Extract the (X, Y) coordinate from the center of the cell holding the provided text.  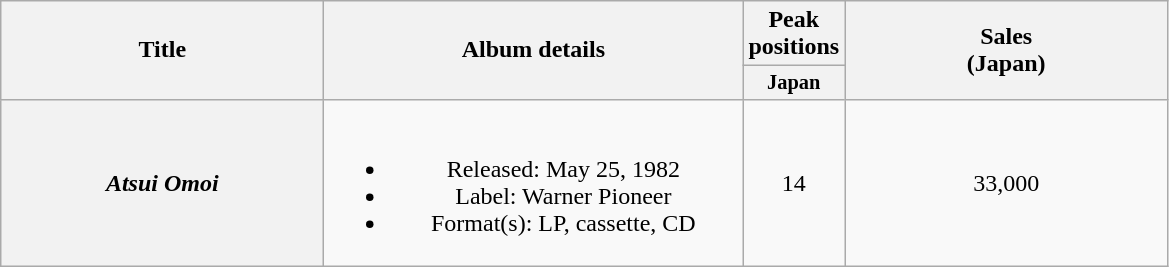
33,000 (1006, 182)
Album details (534, 50)
Atsui Omoi (162, 182)
Released: May 25, 1982Label: Warner PioneerFormat(s): LP, cassette, CD (534, 182)
Peak positions (794, 34)
14 (794, 182)
Sales(Japan) (1006, 50)
Title (162, 50)
Japan (794, 83)
